For the text-containing cell, return its midpoint in (X, Y) coordinate format. 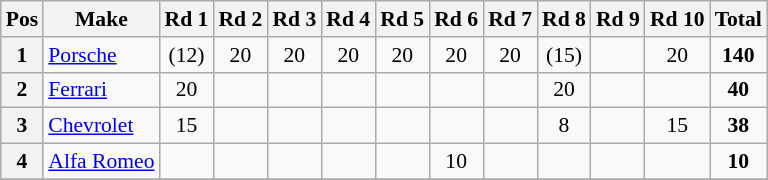
Rd 6 (456, 19)
Porsche (101, 55)
Rd 5 (402, 19)
Alfa Romeo (101, 162)
Rd 9 (618, 19)
Ferrari (101, 90)
Total (738, 19)
Rd 2 (240, 19)
Rd 7 (510, 19)
Rd 1 (187, 19)
4 (22, 162)
Rd 3 (294, 19)
38 (738, 126)
Rd 4 (348, 19)
Chevrolet (101, 126)
1 (22, 55)
Rd 8 (564, 19)
Make (101, 19)
Rd 10 (678, 19)
8 (564, 126)
Pos (22, 19)
140 (738, 55)
3 (22, 126)
(12) (187, 55)
2 (22, 90)
(15) (564, 55)
40 (738, 90)
